Pinpoint the cell where the given text exists, returning its (X, Y) midpoint coordinate. 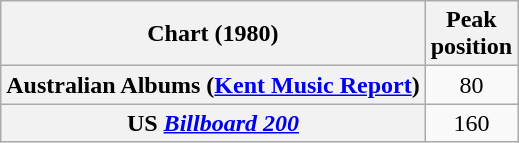
160 (471, 123)
US Billboard 200 (213, 123)
Peakposition (471, 34)
80 (471, 85)
Australian Albums (Kent Music Report) (213, 85)
Chart (1980) (213, 34)
